Capture the cell that displays the provided text and extract its (x, y) central coordinate. 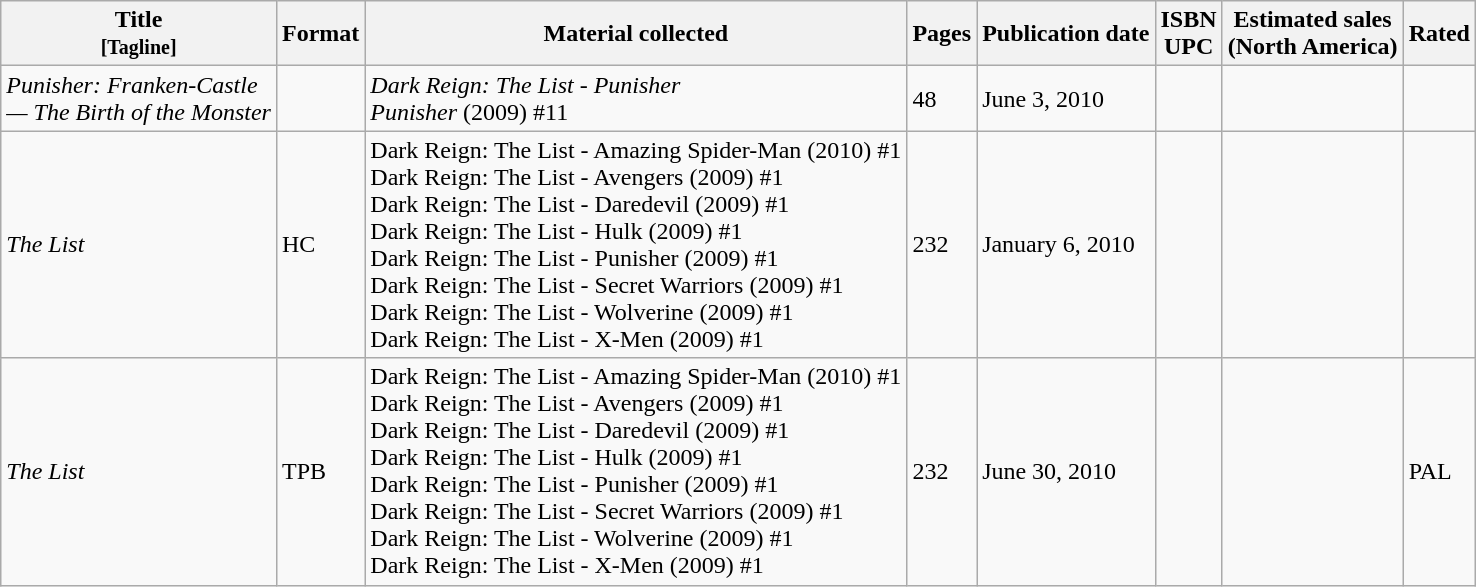
TPB (320, 472)
Title[Tagline] (139, 34)
Pages (942, 34)
Format (320, 34)
48 (942, 98)
Dark Reign: The List - PunisherPunisher (2009) #11 (636, 98)
Publication date (1066, 34)
January 6, 2010 (1066, 244)
June 3, 2010 (1066, 98)
PAL (1439, 472)
Punisher: Franken-Castle— The Birth of the Monster (139, 98)
June 30, 2010 (1066, 472)
Rated (1439, 34)
Material collected (636, 34)
Estimated sales(North America) (1312, 34)
HC (320, 244)
ISBNUPC (1188, 34)
